Output the [X, Y] coordinate of the center of the cell containing the given text.  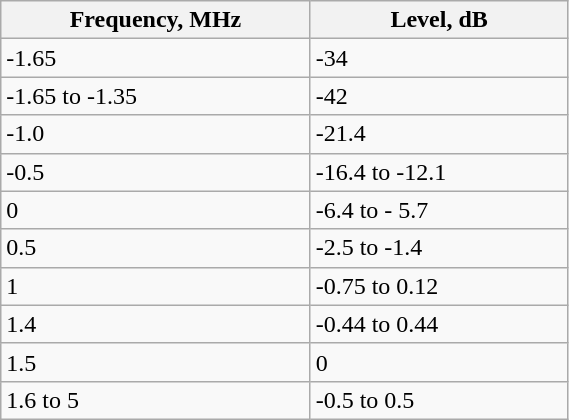
1 [156, 286]
Frequency, MHz [156, 20]
1.5 [156, 362]
-2.5 to -1.4 [439, 248]
1.4 [156, 324]
Level, dB [439, 20]
-0.75 to 0.12 [439, 286]
-1.0 [156, 134]
-1.65 [156, 58]
-0.5 [156, 172]
-0.44 to 0.44 [439, 324]
0.5 [156, 248]
-34 [439, 58]
1.6 to 5 [156, 400]
-42 [439, 96]
-0.5 to 0.5 [439, 400]
-6.4 to - 5.7 [439, 210]
-1.65 to -1.35 [156, 96]
-21.4 [439, 134]
-16.4 to -12.1 [439, 172]
